Output the (x, y) coordinate of the center of the cell containing the given text.  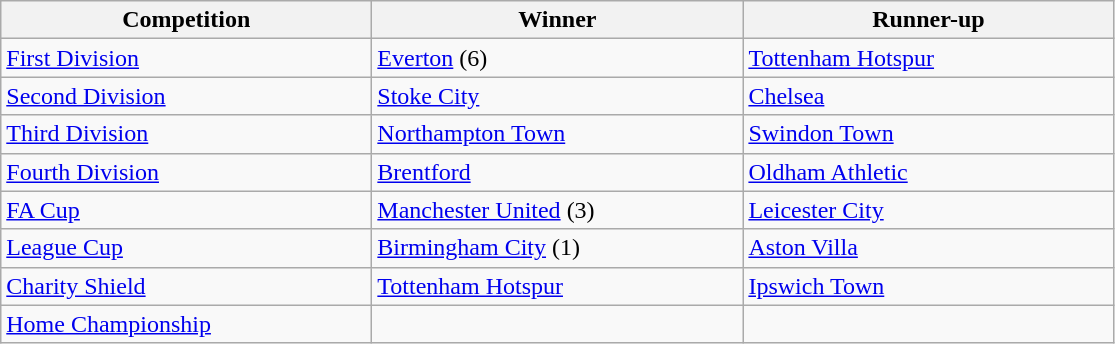
Swindon Town (928, 134)
Home Championship (186, 324)
First Division (186, 58)
Everton (6) (558, 58)
Ipswich Town (928, 286)
Charity Shield (186, 286)
Third Division (186, 134)
League Cup (186, 248)
Oldham Athletic (928, 172)
Leicester City (928, 210)
Chelsea (928, 96)
Second Division (186, 96)
Northampton Town (558, 134)
Runner-up (928, 20)
Stoke City (558, 96)
Fourth Division (186, 172)
Winner (558, 20)
Manchester United (3) (558, 210)
Brentford (558, 172)
FA Cup (186, 210)
Birmingham City (1) (558, 248)
Competition (186, 20)
Aston Villa (928, 248)
